Provide the [x, y] coordinate of the cell's center where the given text is located.  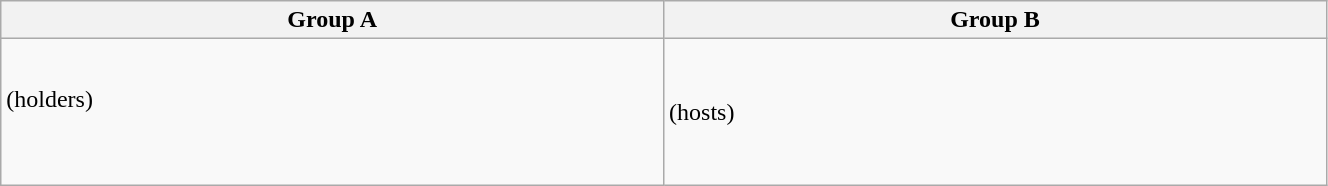
(hosts) [996, 112]
Group B [996, 20]
Group A [332, 20]
(holders) [332, 112]
